Capture the cell that displays the provided text and extract its (x, y) central coordinate. 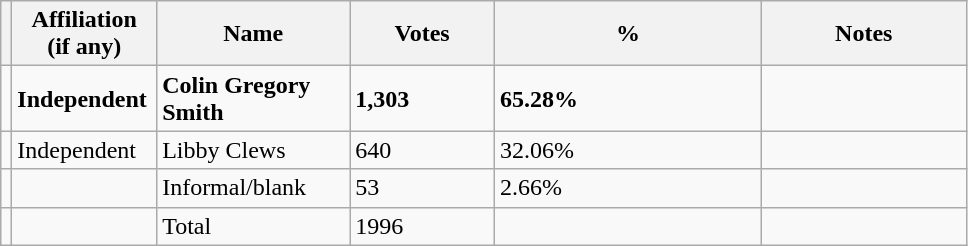
Votes (422, 34)
Colin Gregory Smith (254, 98)
640 (422, 150)
1996 (422, 226)
Libby Clews (254, 150)
2.66% (628, 188)
32.06% (628, 150)
% (628, 34)
65.28% (628, 98)
Total (254, 226)
53 (422, 188)
1,303 (422, 98)
Name (254, 34)
Notes (864, 34)
Affiliation (if any) (84, 34)
Informal/blank (254, 188)
